Provide the [X, Y] coordinate of the cell's center where the given text is located.  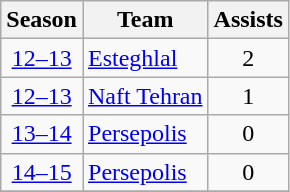
Assists [248, 20]
Esteghlal [145, 58]
2 [248, 58]
Season [42, 20]
13–14 [42, 134]
14–15 [42, 172]
Naft Tehran [145, 96]
Team [145, 20]
1 [248, 96]
